Search for the cell housing the specified text and yield its [X, Y] center coordinate. 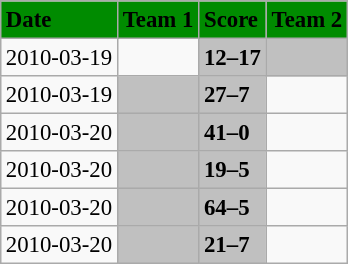
Score [233, 20]
Team 2 [306, 20]
Date [58, 20]
27–7 [233, 95]
12–17 [233, 57]
21–7 [233, 245]
64–5 [233, 208]
Team 1 [158, 20]
41–0 [233, 133]
19–5 [233, 170]
